Scan for the cell matching the given text and deliver its (x, y) coordinate at center. 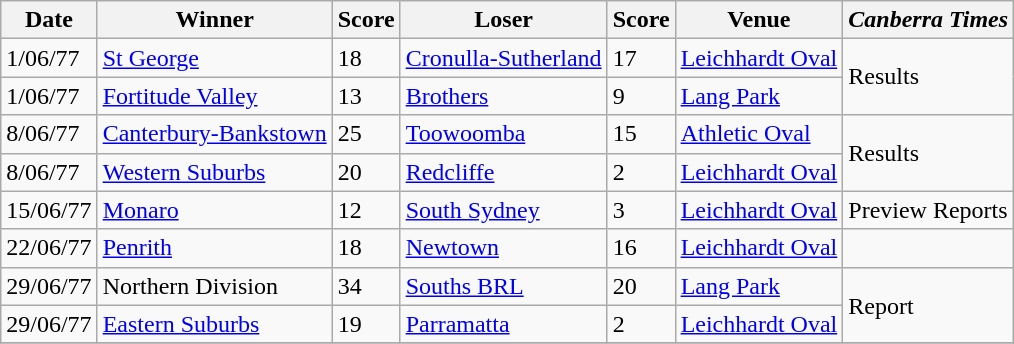
Venue (759, 20)
Redcliffe (504, 172)
Cronulla-Sutherland (504, 58)
17 (641, 58)
Preview Reports (928, 210)
22/06/77 (49, 248)
Athletic Oval (759, 134)
15/06/77 (49, 210)
South Sydney (504, 210)
Report (928, 305)
15 (641, 134)
Brothers (504, 96)
Penrith (214, 248)
34 (366, 286)
Canterbury-Bankstown (214, 134)
19 (366, 324)
Toowoomba (504, 134)
Loser (504, 20)
13 (366, 96)
9 (641, 96)
Monaro (214, 210)
Eastern Suburbs (214, 324)
Northern Division (214, 286)
Souths BRL (504, 286)
Western Suburbs (214, 172)
12 (366, 210)
Parramatta (504, 324)
16 (641, 248)
Canberra Times (928, 20)
Date (49, 20)
St George (214, 58)
25 (366, 134)
Fortitude Valley (214, 96)
Newtown (504, 248)
Winner (214, 20)
3 (641, 210)
